From the cell containing the given text, extract its center point as (X, Y) coordinate. 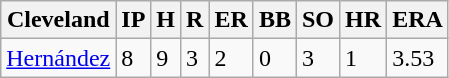
Cleveland (58, 20)
8 (134, 58)
9 (166, 58)
IP (134, 20)
R (195, 20)
HR (364, 20)
SO (318, 20)
ERA (418, 20)
H (166, 20)
ER (231, 20)
0 (274, 58)
1 (364, 58)
BB (274, 20)
Hernández (58, 58)
3.53 (418, 58)
2 (231, 58)
